Pinpoint the cell where the given text exists, returning its (x, y) midpoint coordinate. 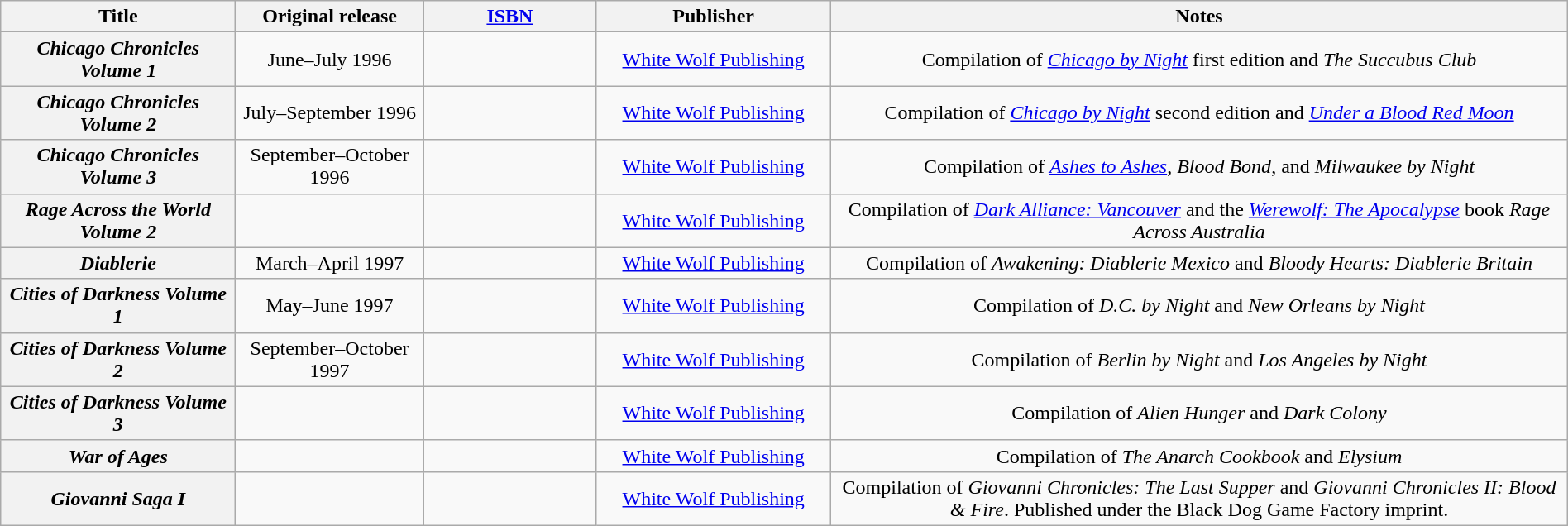
Cities of Darkness Volume 1 (118, 306)
Chicago Chronicles Volume 1 (118, 60)
Compilation of Ashes to Ashes, Blood Bond, and Milwaukee by Night (1199, 167)
Compilation of Chicago by Night second edition and Under a Blood Red Moon (1199, 112)
Compilation of Berlin by Night and Los Angeles by Night (1199, 359)
March–April 1997 (329, 263)
Original release (329, 17)
July–September 1996 (329, 112)
June–July 1996 (329, 60)
Cities of Darkness Volume 2 (118, 359)
Diablerie (118, 263)
Compilation of D.C. by Night and New Orleans by Night (1199, 306)
September–October 1997 (329, 359)
Compilation of Chicago by Night first edition and The Succubus Club (1199, 60)
Publisher (714, 17)
Rage Across the World Volume 2 (118, 220)
May–June 1997 (329, 306)
Compilation of Awakening: Diablerie Mexico and Bloody Hearts: Diablerie Britain (1199, 263)
Giovanni Saga I (118, 498)
Compilation of Giovanni Chronicles: The Last Supper and Giovanni Chronicles II: Blood & Fire. Published under the Black Dog Game Factory imprint. (1199, 498)
Chicago Chronicles Volume 3 (118, 167)
Compilation of Alien Hunger and Dark Colony (1199, 414)
War of Ages (118, 456)
Compilation of Dark Alliance: Vancouver and the Werewolf: The Apocalypse book Rage Across Australia (1199, 220)
Cities of Darkness Volume 3 (118, 414)
Chicago Chronicles Volume 2 (118, 112)
Compilation of The Anarch Cookbook and Elysium (1199, 456)
September–October 1996 (329, 167)
Title (118, 17)
Notes (1199, 17)
ISBN (509, 17)
